Capture the cell that displays the provided text and extract its [X, Y] central coordinate. 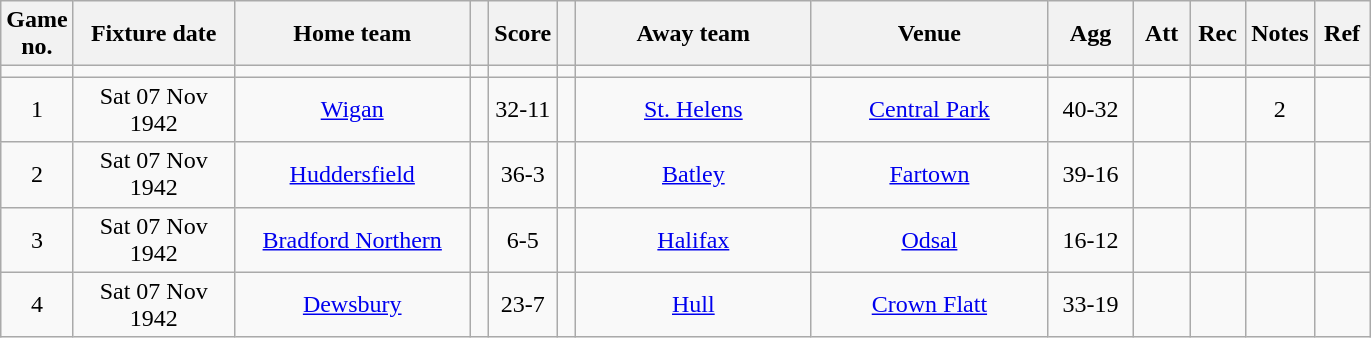
Dewsbury [352, 304]
Fixture date [154, 34]
Notes [1280, 34]
4 [37, 304]
23-7 [523, 304]
Halifax [693, 240]
St. Helens [693, 110]
Central Park [929, 110]
6-5 [523, 240]
36-3 [523, 174]
16-12 [1090, 240]
Att [1162, 34]
Odsal [929, 240]
Huddersfield [352, 174]
Crown Flatt [929, 304]
33-19 [1090, 304]
Hull [693, 304]
Agg [1090, 34]
Score [523, 34]
Wigan [352, 110]
Ref [1342, 34]
Batley [693, 174]
Home team [352, 34]
39-16 [1090, 174]
3 [37, 240]
Away team [693, 34]
40-32 [1090, 110]
Game no. [37, 34]
Fartown [929, 174]
Bradford Northern [352, 240]
32-11 [523, 110]
Rec [1218, 34]
Venue [929, 34]
1 [37, 110]
